Determine the [X, Y] coordinate at the center of the cell enclosing the given text.  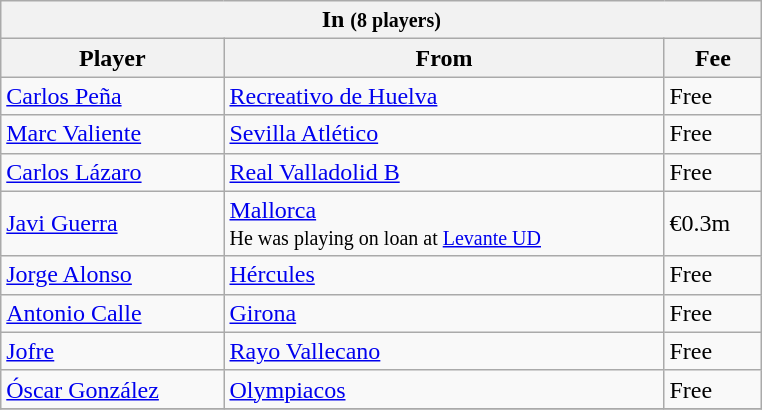
Player [112, 58]
Jofre [112, 351]
Fee [713, 58]
Jorge Alonso [112, 275]
Olympiacos [444, 389]
Real Valladolid B [444, 172]
MallorcaHe was playing on loan at Levante UD [444, 224]
Antonio Calle [112, 313]
Javi Guerra [112, 224]
Carlos Lázaro [112, 172]
Hércules [444, 275]
Óscar González [112, 389]
€0.3m [713, 224]
Rayo Vallecano [444, 351]
Recreativo de Huelva [444, 96]
Sevilla Atlético [444, 134]
From [444, 58]
Carlos Peña [112, 96]
Girona [444, 313]
Marc Valiente [112, 134]
In (8 players) [382, 20]
